Capture the cell that displays the provided text and extract its (X, Y) central coordinate. 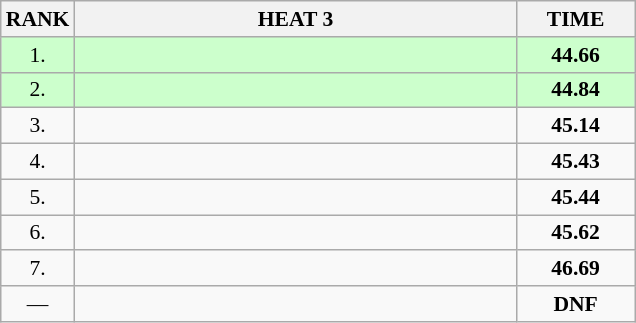
45.14 (576, 126)
5. (38, 197)
44.66 (576, 55)
HEAT 3 (295, 19)
— (38, 304)
45.44 (576, 197)
46.69 (576, 269)
DNF (576, 304)
3. (38, 126)
RANK (38, 19)
45.62 (576, 233)
4. (38, 162)
44.84 (576, 90)
6. (38, 233)
2. (38, 90)
1. (38, 55)
7. (38, 269)
45.43 (576, 162)
TIME (576, 19)
